Scan for the cell matching the given text and deliver its [x, y] coordinate at center. 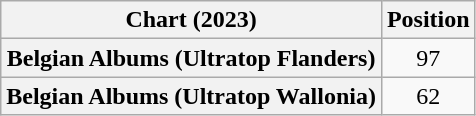
62 [428, 96]
Chart (2023) [192, 20]
Position [428, 20]
Belgian Albums (Ultratop Wallonia) [192, 96]
Belgian Albums (Ultratop Flanders) [192, 58]
97 [428, 58]
